Output the (x, y) coordinate of the center of the cell containing the given text.  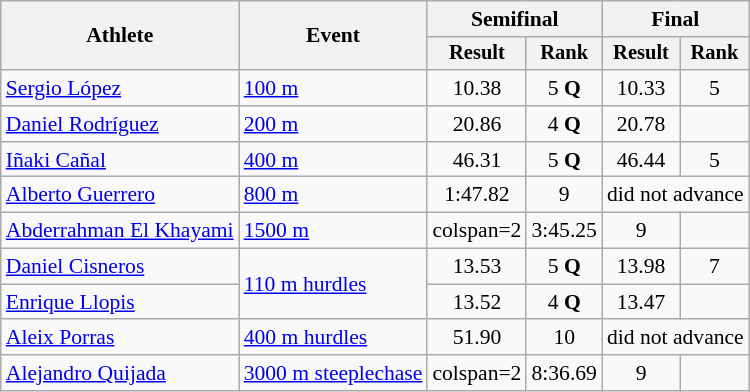
Iñaki Cañal (120, 160)
Athlete (120, 36)
13.47 (641, 302)
20.78 (641, 124)
13.53 (476, 267)
46.31 (476, 160)
46.44 (641, 160)
51.90 (476, 338)
Sergio López (120, 88)
Enrique Llopis (120, 302)
400 m hurdles (334, 338)
200 m (334, 124)
800 m (334, 195)
110 m hurdles (334, 284)
Alberto Guerrero (120, 195)
3:45.25 (564, 231)
13.98 (641, 267)
1:47.82 (476, 195)
7 (714, 267)
1500 m (334, 231)
Abderrahman El Khayami (120, 231)
Alejandro Quijada (120, 373)
3000 m steeplechase (334, 373)
10.33 (641, 88)
Daniel Rodríguez (120, 124)
Daniel Cisneros (120, 267)
13.52 (476, 302)
8:36.69 (564, 373)
Semifinal (514, 19)
20.86 (476, 124)
Final (676, 19)
400 m (334, 160)
10.38 (476, 88)
Event (334, 36)
10 (564, 338)
100 m (334, 88)
Aleix Porras (120, 338)
